Pinpoint the cell where the given text exists, returning its (x, y) midpoint coordinate. 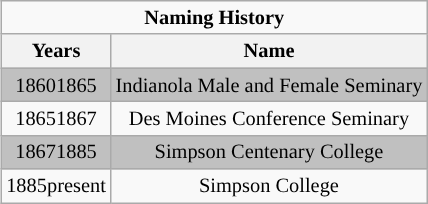
18601865 (56, 85)
Years (56, 51)
Indianola Male and Female Seminary (270, 85)
Naming History (214, 18)
Simpson College (270, 186)
18671885 (56, 152)
1885present (56, 186)
Name (270, 51)
Simpson Centenary College (270, 152)
Des Moines Conference Seminary (270, 119)
18651867 (56, 119)
